Scan for the cell matching the given text and deliver its (X, Y) coordinate at center. 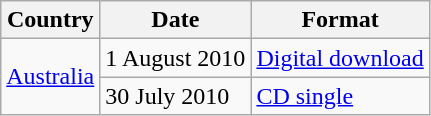
Digital download (340, 58)
Country (50, 20)
Format (340, 20)
30 July 2010 (176, 96)
Date (176, 20)
1 August 2010 (176, 58)
CD single (340, 96)
Australia (50, 77)
